Find where the given text appears and provide that cell's center as (x, y) coordinate. 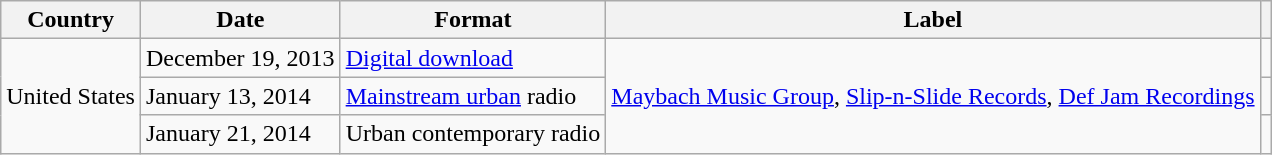
Format (473, 20)
Urban contemporary radio (473, 134)
Maybach Music Group, Slip-n-Slide Records, Def Jam Recordings (933, 96)
Digital download (473, 58)
January 13, 2014 (240, 96)
United States (71, 96)
Country (71, 20)
Date (240, 20)
Mainstream urban radio (473, 96)
Label (933, 20)
December 19, 2013 (240, 58)
January 21, 2014 (240, 134)
